Search for the cell housing the specified text and yield its (X, Y) center coordinate. 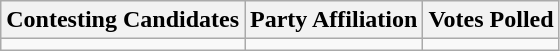
Party Affiliation (334, 20)
Contesting Candidates (123, 20)
Votes Polled (491, 20)
